Find where the given text appears and provide that cell's center as (x, y) coordinate. 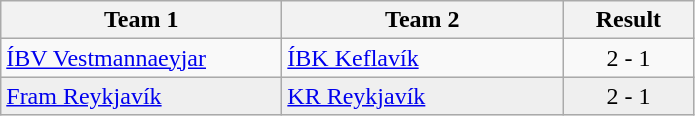
Team 1 (142, 20)
ÍBV Vestmannaeyjar (142, 58)
ÍBK Keflavík (422, 58)
Result (628, 20)
KR Reykjavík (422, 96)
Fram Reykjavík (142, 96)
Team 2 (422, 20)
